From the cell containing the given text, extract its center point as (x, y) coordinate. 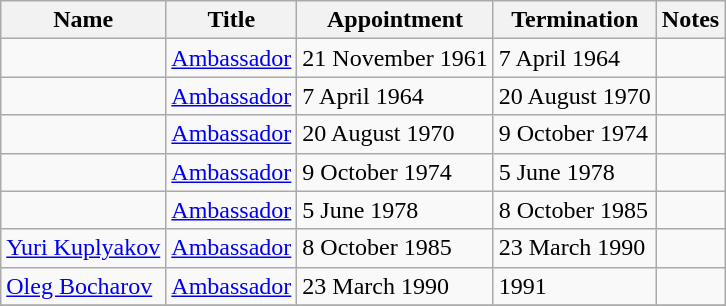
Title (232, 20)
Termination (574, 20)
Notes (690, 20)
Name (84, 20)
21 November 1961 (395, 58)
Appointment (395, 20)
Oleg Bocharov (84, 286)
1991 (574, 286)
Yuri Kuplyakov (84, 248)
